From the cell containing the given text, extract its center point as [X, Y] coordinate. 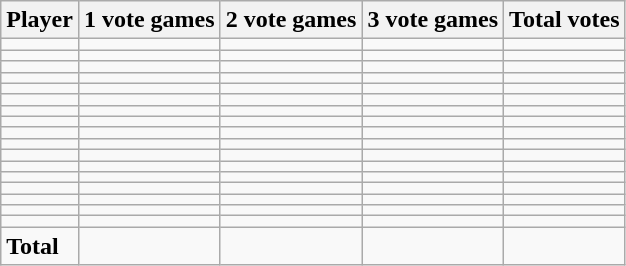
Player [40, 20]
2 vote games [291, 20]
Total votes [565, 20]
3 vote games [433, 20]
Total [40, 246]
1 vote games [149, 20]
